Pinpoint the cell where the given text exists, returning its [X, Y] midpoint coordinate. 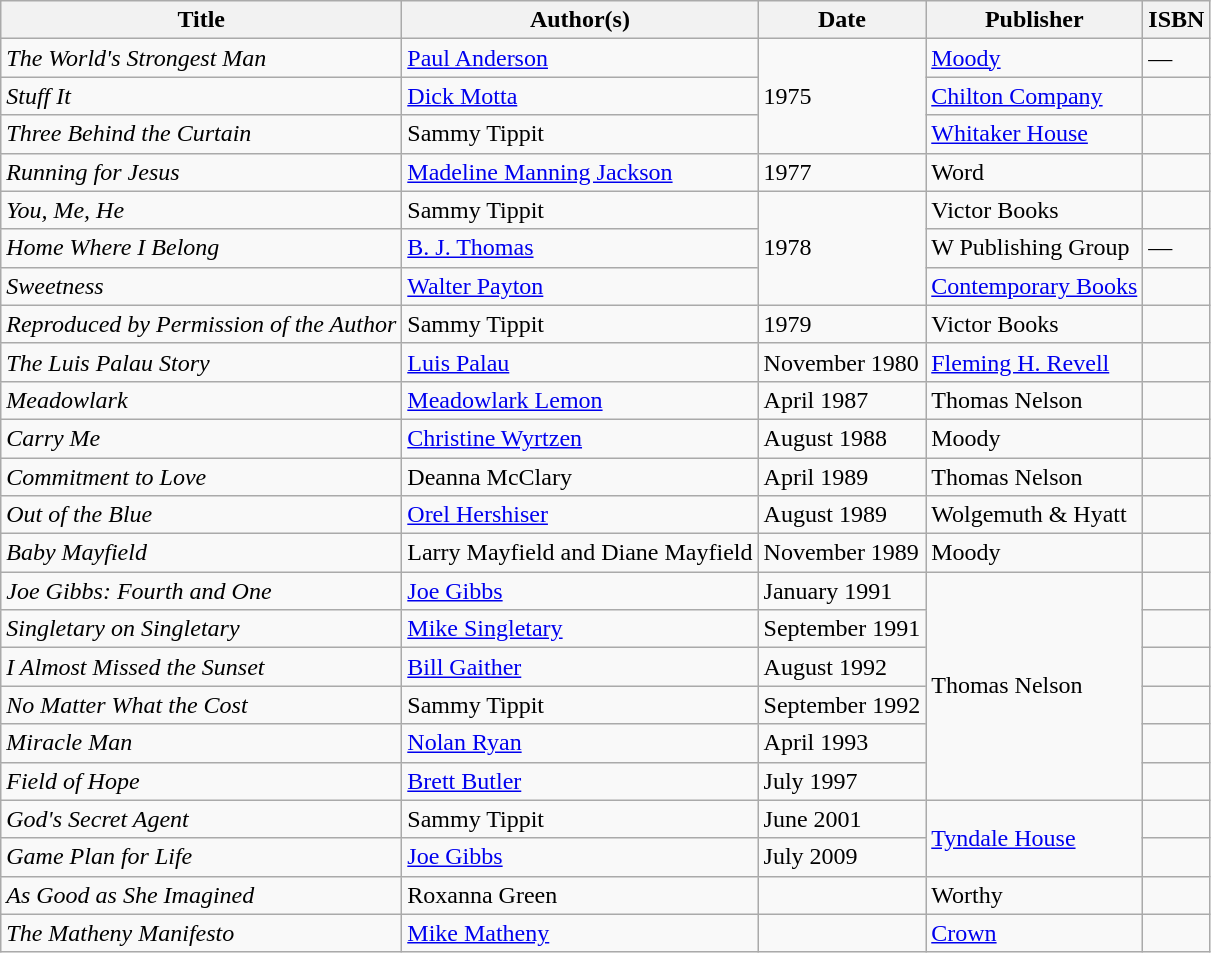
The Luis Palau Story [202, 362]
Worthy [1034, 895]
Orel Hershiser [580, 515]
July 1997 [842, 781]
1975 [842, 96]
I Almost Missed the Sunset [202, 667]
Miracle Man [202, 743]
April 1987 [842, 400]
Mike Singletary [580, 629]
Christine Wyrtzen [580, 438]
Reproduced by Permission of the Author [202, 324]
June 2001 [842, 819]
September 1992 [842, 705]
Meadowlark [202, 400]
1978 [842, 248]
Sweetness [202, 286]
Singletary on Singletary [202, 629]
July 2009 [842, 857]
Walter Payton [580, 286]
Paul Anderson [580, 58]
April 1989 [842, 477]
Meadowlark Lemon [580, 400]
Field of Hope [202, 781]
Luis Palau [580, 362]
Dick Motta [580, 96]
Contemporary Books [1034, 286]
Joe Gibbs: Fourth and One [202, 591]
Stuff It [202, 96]
Home Where I Belong [202, 248]
Mike Matheny [580, 933]
1977 [842, 172]
November 1989 [842, 553]
Crown [1034, 933]
Fleming H. Revell [1034, 362]
September 1991 [842, 629]
Deanna McClary [580, 477]
August 1992 [842, 667]
B. J. Thomas [580, 248]
Commitment to Love [202, 477]
Running for Jesus [202, 172]
August 1988 [842, 438]
Bill Gaither [580, 667]
W Publishing Group [1034, 248]
Game Plan for Life [202, 857]
Whitaker House [1034, 134]
Date [842, 20]
Word [1034, 172]
Roxanna Green [580, 895]
April 1993 [842, 743]
Tyndale House [1034, 838]
1979 [842, 324]
No Matter What the Cost [202, 705]
The World's Strongest Man [202, 58]
Madeline Manning Jackson [580, 172]
Three Behind the Curtain [202, 134]
Out of the Blue [202, 515]
As Good as She Imagined [202, 895]
God's Secret Agent [202, 819]
The Matheny Manifesto [202, 933]
You, Me, He [202, 210]
Chilton Company [1034, 96]
January 1991 [842, 591]
ISBN [1176, 20]
Title [202, 20]
August 1989 [842, 515]
Author(s) [580, 20]
Nolan Ryan [580, 743]
Publisher [1034, 20]
Carry Me [202, 438]
November 1980 [842, 362]
Brett Butler [580, 781]
Wolgemuth & Hyatt [1034, 515]
Larry Mayfield and Diane Mayfield [580, 553]
Baby Mayfield [202, 553]
